Determine the (X, Y) coordinate at the center of the cell enclosing the given text.  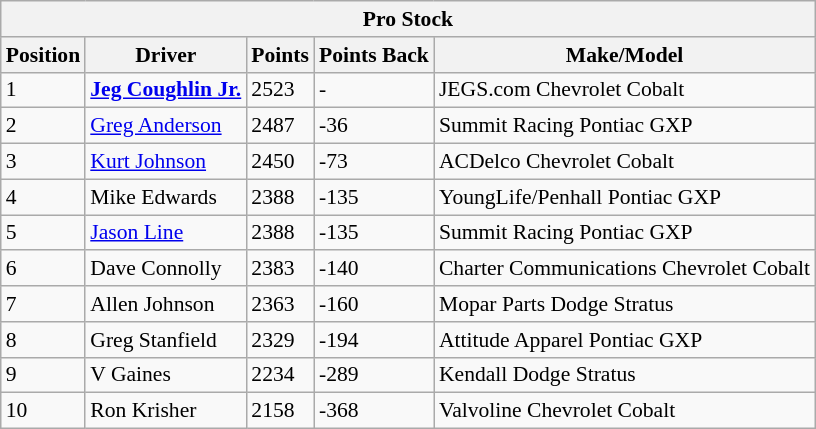
Greg Anderson (166, 126)
Charter Communications Chevrolet Cobalt (624, 269)
Pro Stock (408, 19)
1 (43, 90)
Jeg Coughlin Jr. (166, 90)
Mike Edwards (166, 197)
Valvoline Chevrolet Cobalt (624, 411)
4 (43, 197)
Kendall Dodge Stratus (624, 375)
9 (43, 375)
-73 (374, 162)
- (374, 90)
-289 (374, 375)
Points (280, 55)
2234 (280, 375)
6 (43, 269)
8 (43, 340)
2329 (280, 340)
V Gaines (166, 375)
Greg Stanfield (166, 340)
Driver (166, 55)
5 (43, 233)
Ron Krisher (166, 411)
-140 (374, 269)
Kurt Johnson (166, 162)
7 (43, 304)
2487 (280, 126)
Points Back (374, 55)
-160 (374, 304)
Make/Model (624, 55)
2158 (280, 411)
Dave Connolly (166, 269)
-36 (374, 126)
Attitude Apparel Pontiac GXP (624, 340)
YoungLife/Penhall Pontiac GXP (624, 197)
Mopar Parts Dodge Stratus (624, 304)
2363 (280, 304)
JEGS.com Chevrolet Cobalt (624, 90)
2383 (280, 269)
2 (43, 126)
Allen Johnson (166, 304)
Jason Line (166, 233)
-368 (374, 411)
2523 (280, 90)
ACDelco Chevrolet Cobalt (624, 162)
3 (43, 162)
2450 (280, 162)
-194 (374, 340)
10 (43, 411)
Position (43, 55)
